Pinpoint the cell where the given text exists, returning its (X, Y) midpoint coordinate. 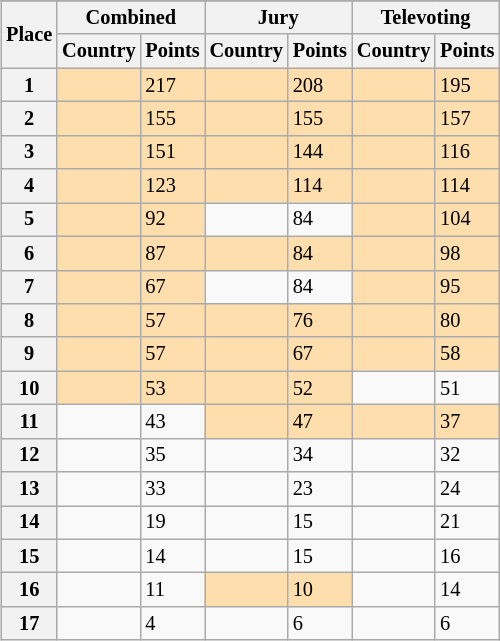
157 (467, 119)
76 (320, 321)
1 (29, 85)
12 (29, 455)
8 (29, 321)
17 (29, 624)
144 (320, 152)
23 (320, 489)
19 (172, 523)
37 (467, 422)
123 (172, 186)
92 (172, 220)
87 (172, 253)
43 (172, 422)
208 (320, 85)
9 (29, 354)
7 (29, 287)
13 (29, 489)
Place (29, 34)
32 (467, 455)
Televoting (426, 18)
53 (172, 388)
21 (467, 523)
5 (29, 220)
3 (29, 152)
24 (467, 489)
51 (467, 388)
58 (467, 354)
80 (467, 321)
116 (467, 152)
104 (467, 220)
2 (29, 119)
151 (172, 152)
52 (320, 388)
Combined (130, 18)
35 (172, 455)
Jury (278, 18)
47 (320, 422)
95 (467, 287)
34 (320, 455)
33 (172, 489)
217 (172, 85)
195 (467, 85)
98 (467, 253)
